From the cell containing the given text, extract its center point as [x, y] coordinate. 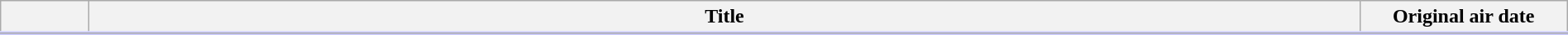
Original air date [1464, 17]
Title [724, 17]
